Pinpoint the cell where the given text exists, returning its [X, Y] midpoint coordinate. 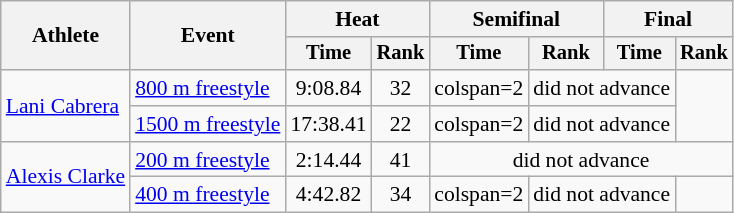
34 [401, 195]
400 m freestyle [208, 195]
Final [668, 19]
22 [401, 124]
Athlete [66, 36]
Lani Cabrera [66, 106]
Semifinal [516, 19]
1500 m freestyle [208, 124]
Heat [357, 19]
17:38.41 [328, 124]
32 [401, 88]
Alexis Clarke [66, 178]
4:42.82 [328, 195]
Event [208, 36]
200 m freestyle [208, 160]
800 m freestyle [208, 88]
9:08.84 [328, 88]
41 [401, 160]
2:14.44 [328, 160]
